Capture the cell that displays the provided text and extract its (x, y) central coordinate. 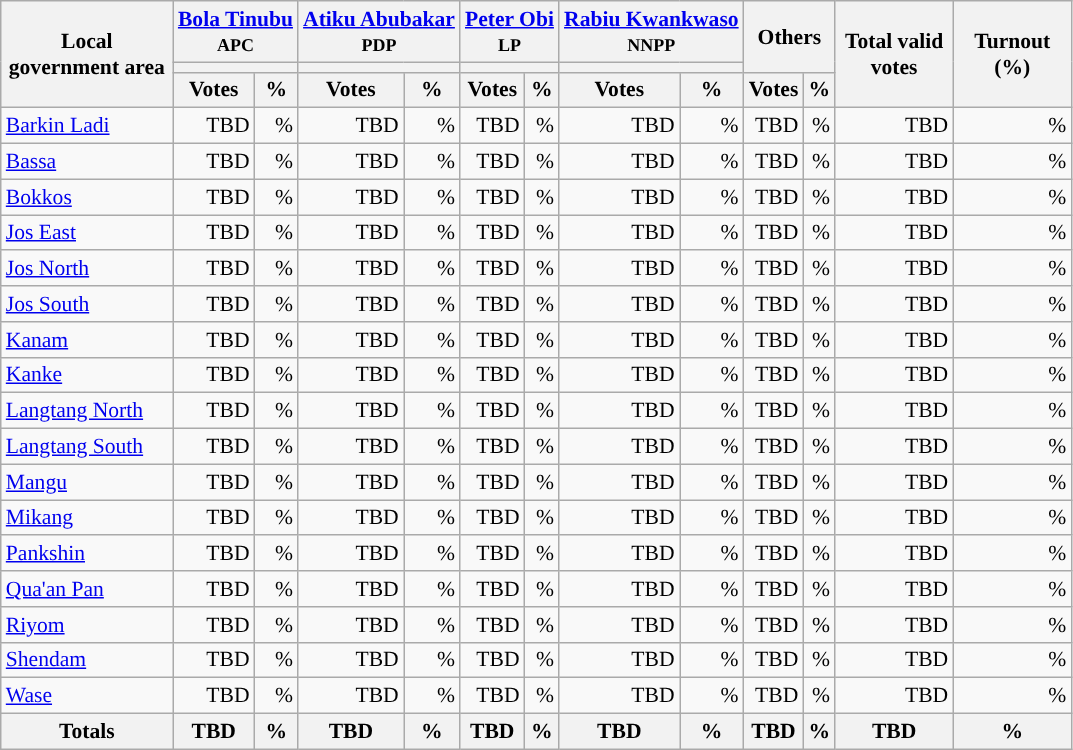
Langtang South (87, 447)
Jos East (87, 233)
Kanam (87, 340)
Rabiu KwankwasoNNPP (652, 32)
Local government area (87, 54)
Atiku AbubakarPDP (379, 32)
Jos North (87, 269)
Bokkos (87, 197)
Langtang North (87, 411)
Others (790, 36)
Totals (87, 732)
Bassa (87, 162)
Total valid votes (894, 54)
Wase (87, 696)
Kanke (87, 375)
Turnout (%) (1012, 54)
Shendam (87, 660)
Qua'an Pan (87, 589)
Mikang (87, 518)
Riyom (87, 625)
Peter ObiLP (510, 32)
Bola TinubuAPC (236, 32)
Pankshin (87, 554)
Barkin Ladi (87, 126)
Jos South (87, 304)
Mangu (87, 482)
